Pinpoint the cell where the given text exists, returning its [X, Y] midpoint coordinate. 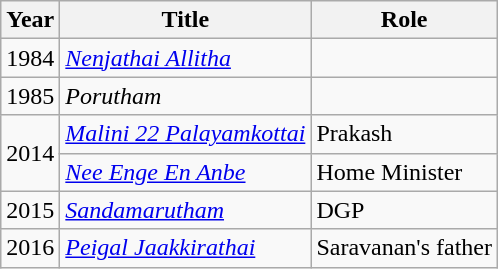
1984 [30, 58]
Porutham [186, 96]
Malini 22 Palayamkottai [186, 134]
Nenjathai Allitha [186, 58]
Nee Enge En Anbe [186, 172]
2014 [30, 153]
Year [30, 20]
DGP [404, 210]
Role [404, 20]
Prakash [404, 134]
Peigal Jaakkirathai [186, 248]
Sandamarutham [186, 210]
2016 [30, 248]
Home Minister [404, 172]
Saravanan's father [404, 248]
2015 [30, 210]
1985 [30, 96]
Title [186, 20]
